Pinpoint the cell where the given text exists, returning its [X, Y] midpoint coordinate. 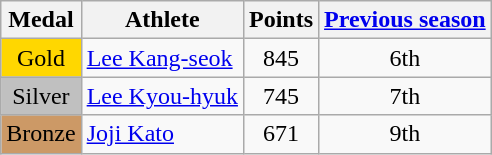
Silver [41, 96]
7th [406, 96]
Athlete [162, 20]
Lee Kang-seok [162, 58]
845 [280, 58]
9th [406, 134]
Lee Kyou-hyuk [162, 96]
671 [280, 134]
745 [280, 96]
6th [406, 58]
Bronze [41, 134]
Medal [41, 20]
Joji Kato [162, 134]
Previous season [406, 20]
Points [280, 20]
Gold [41, 58]
